Capture the cell that displays the provided text and extract its [x, y] central coordinate. 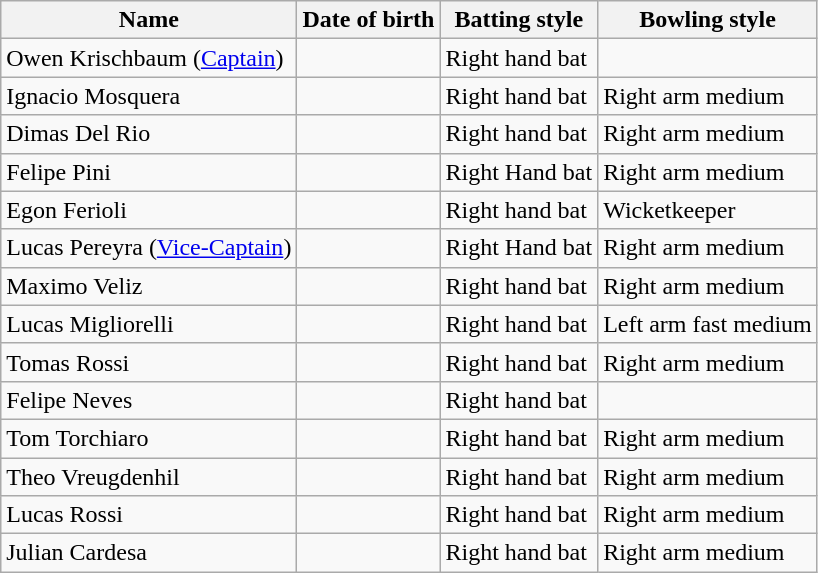
Date of birth [368, 20]
Felipe Neves [149, 400]
Ignacio Mosquera [149, 96]
Wicketkeeper [708, 210]
Lucas Pereyra (Vice-Captain) [149, 248]
Tomas Rossi [149, 362]
Julian Cardesa [149, 553]
Name [149, 20]
Maximo Veliz [149, 286]
Lucas Rossi [149, 515]
Left arm fast medium [708, 324]
Bowling style [708, 20]
Egon Ferioli [149, 210]
Tom Torchiaro [149, 438]
Owen Krischbaum (Captain) [149, 58]
Felipe Pini [149, 172]
Batting style [519, 20]
Theo Vreugdenhil [149, 477]
Lucas Migliorelli [149, 324]
Dimas Del Rio [149, 134]
